Find where the given text appears and provide that cell's center as (X, Y) coordinate. 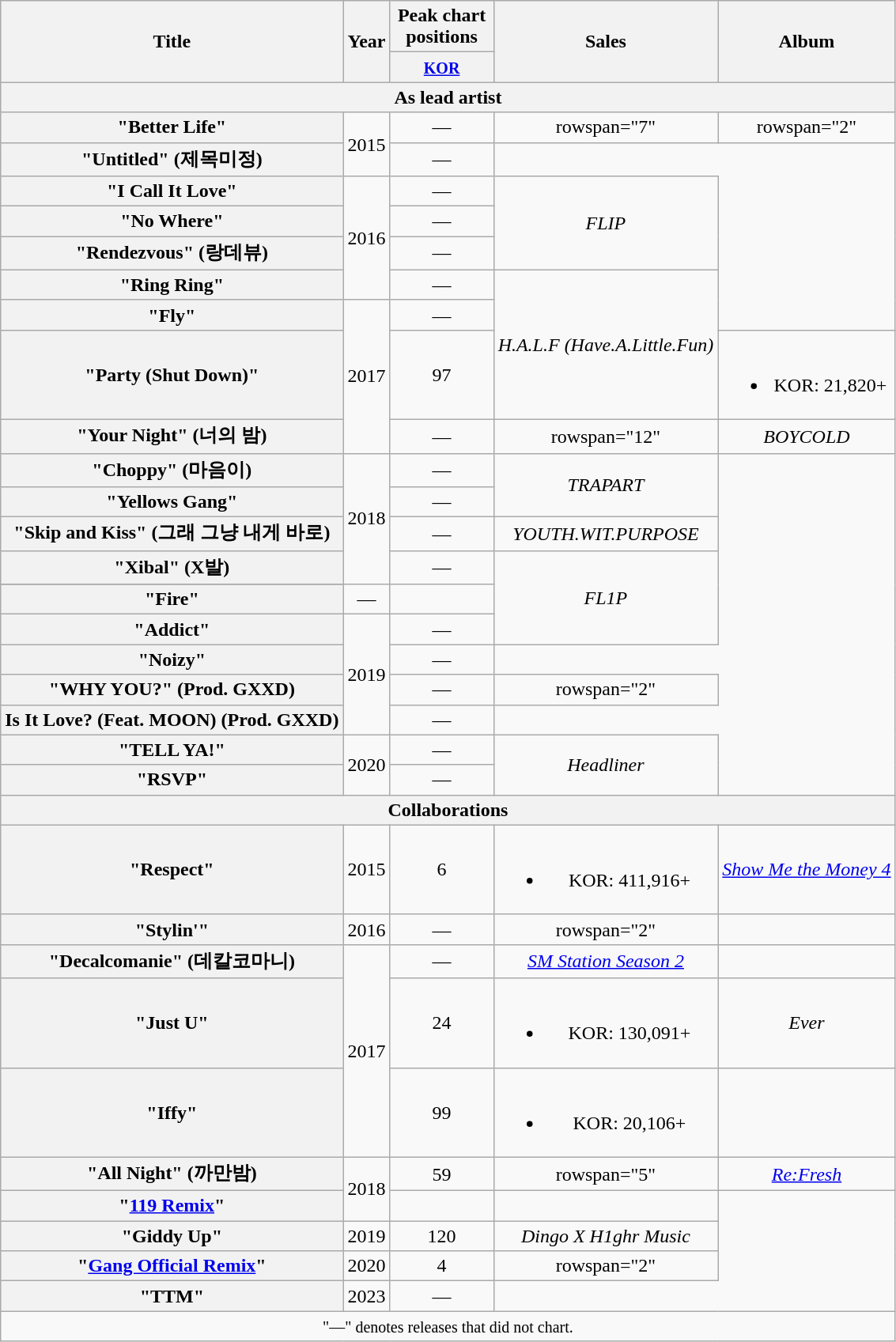
"—" denotes releases that did not chart. (448, 1326)
rowspan="12" (606, 437)
Album (807, 41)
"Party (Shut Down)" (172, 375)
YOUTH.WIT.PURPOSE (606, 535)
99 (441, 1112)
"Your Night" (너의 밤) (172, 437)
"Fly" (172, 315)
"Gang Official Remix" (172, 1266)
2023 (367, 1296)
"I Call It Love" (172, 191)
Is It Love? (Feat. MOON) (Prod. GXXD) (172, 720)
Dingo X H1ghr Music (606, 1236)
"Ring Ring" (172, 285)
Collaborations (448, 810)
"119 Remix" (172, 1206)
Ever (807, 1023)
Show Me the Money 4 (807, 870)
"TTM" (172, 1296)
TRAPART (606, 486)
FLIP (606, 223)
H.A.L.F (Have.A.Little.Fun) (606, 345)
Title (172, 41)
BOYCOLD (807, 437)
4 (441, 1266)
"TELL YA!" (172, 750)
"Untitled" (제목미정) (172, 160)
As lead artist (448, 97)
"Better Life" (172, 127)
FL1P (606, 598)
"Xibal" (X발) (172, 568)
"Giddy Up" (172, 1236)
Re:Fresh (807, 1174)
"Choppy" (마음이) (172, 470)
KOR: 411,916+ (606, 870)
"No Where" (172, 221)
Sales (606, 41)
SM Station Season 2 (606, 962)
"Decalcomanie" (데칼코마니) (172, 962)
"Iffy" (172, 1112)
Headliner (606, 765)
"Just U" (172, 1023)
Peak chart positions (441, 27)
"Respect" (172, 870)
rowspan="7" (606, 127)
KOR: 21,820+ (807, 375)
59 (441, 1174)
"Addict" (172, 629)
"Yellows Gang" (172, 502)
"Noizy" (172, 660)
120 (441, 1236)
rowspan="5" (606, 1174)
"Stylin'" (172, 929)
"Rendezvous" (랑데뷰) (172, 253)
"Fire" (172, 599)
"WHY YOU?" (Prod. GXXD) (172, 690)
KOR: 130,091+ (606, 1023)
"Skip and Kiss" (그래 그냥 내게 바로) (172, 535)
6 (441, 870)
Year (367, 41)
KOR (441, 67)
24 (441, 1023)
97 (441, 375)
"All Night" (까만밤) (172, 1174)
KOR: 20,106+ (606, 1112)
"RSVP" (172, 780)
